Output the [x, y] coordinate of the center of the cell containing the given text.  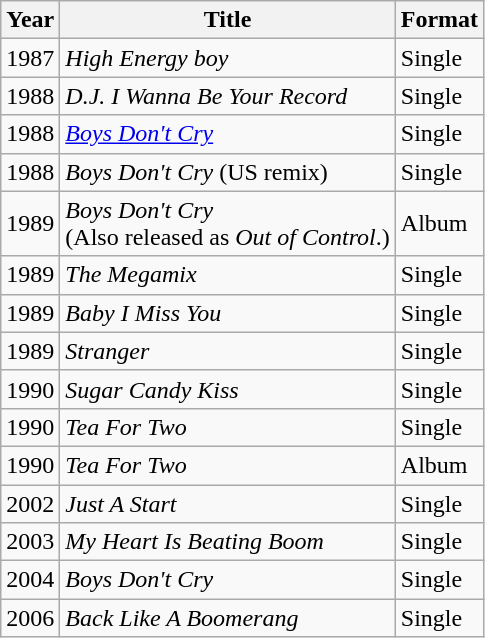
Stranger [228, 351]
Boys Don't Cry (Also released as Out of Control.) [228, 224]
Sugar Candy Kiss [228, 389]
Format [439, 20]
2003 [30, 542]
Baby I Miss You [228, 313]
2002 [30, 503]
Year [30, 20]
Boys Don't Cry (US remix) [228, 172]
2004 [30, 580]
High Energy boy [228, 58]
Title [228, 20]
The Megamix [228, 275]
2006 [30, 618]
Just A Start [228, 503]
1987 [30, 58]
D.J. I Wanna Be Your Record [228, 96]
Back Like A Boomerang [228, 618]
My Heart Is Beating Boom [228, 542]
